Identify which cell holds the provided text, then report its [x, y] central coordinate. 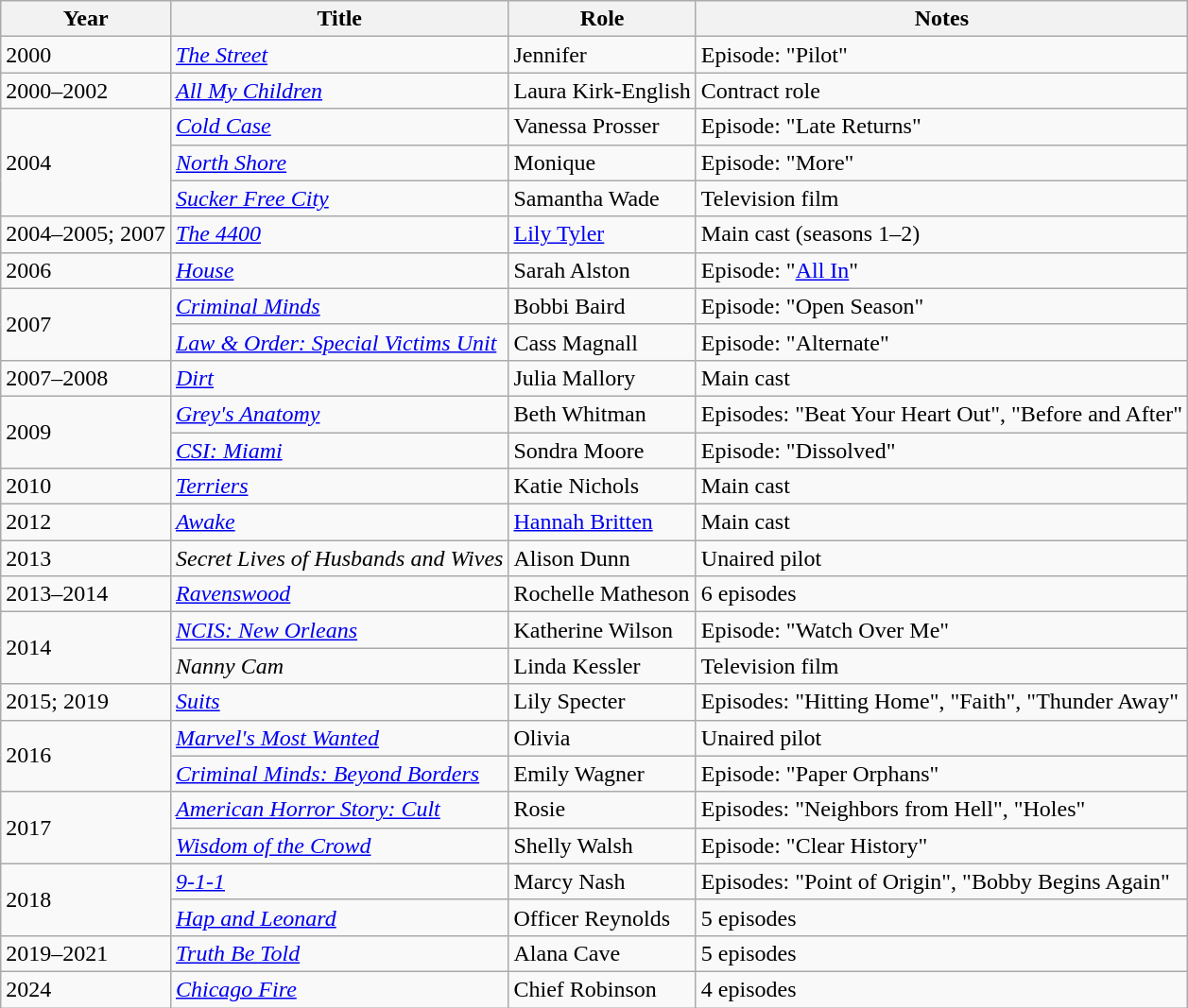
4 episodes [941, 989]
Year [86, 19]
The Street [338, 55]
2000–2002 [86, 91]
Marvel's Most Wanted [338, 738]
Episode: "Dissolved" [941, 451]
Cold Case [338, 127]
6 episodes [941, 594]
Olivia [602, 738]
Ravenswood [338, 594]
Criminal Minds: Beyond Borders [338, 774]
Criminal Minds [338, 306]
Episode: "All In" [941, 270]
9-1-1 [338, 881]
Cass Magnall [602, 342]
Chicago Fire [338, 989]
2004–2005; 2007 [86, 234]
Law & Order: Special Victims Unit [338, 342]
Episodes: "Neighbors from Hell", "Holes" [941, 810]
Rosie [602, 810]
2012 [86, 522]
2013 [86, 558]
Episode: "More" [941, 162]
Samantha Wade [602, 198]
Episodes: "Point of Origin", "Bobby Begins Again" [941, 881]
Katherine Wilson [602, 630]
2016 [86, 756]
NCIS: New Orleans [338, 630]
Shelly Walsh [602, 846]
Sarah Alston [602, 270]
Dirt [338, 378]
Contract role [941, 91]
Suits [338, 702]
Terriers [338, 487]
2007–2008 [86, 378]
Marcy Nash [602, 881]
Chief Robinson [602, 989]
Episodes: "Hitting Home", "Faith", "Thunder Away" [941, 702]
Main cast (seasons 1–2) [941, 234]
Wisdom of the Crowd [338, 846]
Grey's Anatomy [338, 414]
Katie Nichols [602, 487]
Notes [941, 19]
2009 [86, 432]
Episode: "Paper Orphans" [941, 774]
Beth Whitman [602, 414]
2004 [86, 162]
Sondra Moore [602, 451]
2006 [86, 270]
2019–2021 [86, 953]
North Shore [338, 162]
Truth Be Told [338, 953]
2018 [86, 899]
CSI: Miami [338, 451]
Episodes: "Beat Your Heart Out", "Before and After" [941, 414]
Episode: "Late Returns" [941, 127]
Officer Reynolds [602, 917]
Vanessa Prosser [602, 127]
2013–2014 [86, 594]
American Horror Story: Cult [338, 810]
Bobbi Baird [602, 306]
Sucker Free City [338, 198]
Jennifer [602, 55]
Lily Tyler [602, 234]
Julia Mallory [602, 378]
Nanny Cam [338, 666]
Episode: "Clear History" [941, 846]
Emily Wagner [602, 774]
Rochelle Matheson [602, 594]
2007 [86, 324]
Episode: "Alternate" [941, 342]
Title [338, 19]
2017 [86, 828]
House [338, 270]
Awake [338, 522]
Alana Cave [602, 953]
Hap and Leonard [338, 917]
Laura Kirk-English [602, 91]
Lily Specter [602, 702]
Linda Kessler [602, 666]
2014 [86, 648]
2010 [86, 487]
Secret Lives of Husbands and Wives [338, 558]
Episode: "Pilot" [941, 55]
2024 [86, 989]
Role [602, 19]
Hannah Britten [602, 522]
Episode: "Watch Over Me" [941, 630]
Episode: "Open Season" [941, 306]
2000 [86, 55]
All My Children [338, 91]
Alison Dunn [602, 558]
2015; 2019 [86, 702]
The 4400 [338, 234]
Monique [602, 162]
